Extract the (x, y) coordinate from the center of the cell holding the provided text.  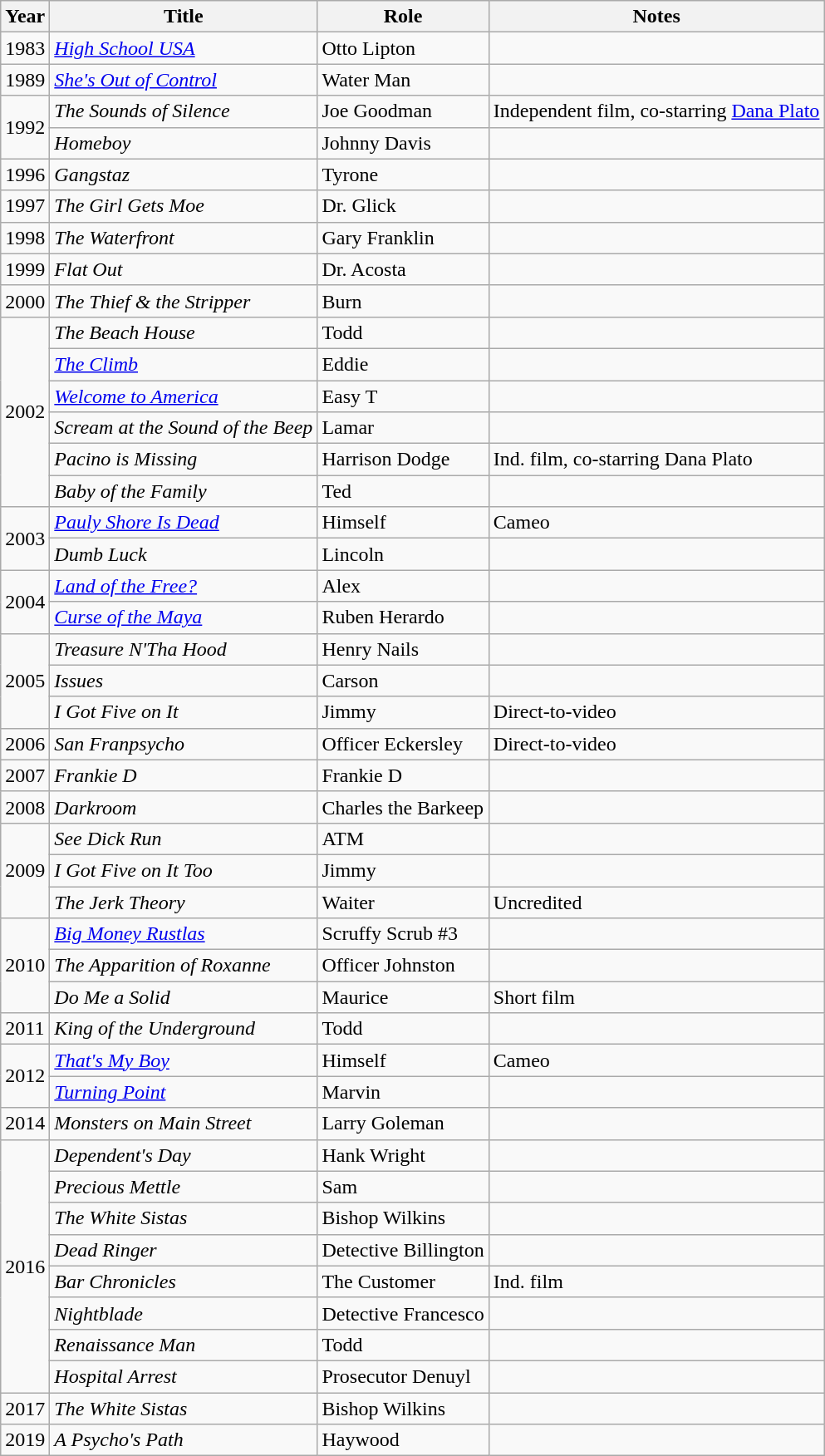
Charles the Barkeep (403, 807)
San Franpsycho (184, 744)
2007 (25, 775)
Joe Goodman (403, 111)
Detective Billington (403, 1250)
See Dick Run (184, 839)
Flat Out (184, 269)
2002 (25, 411)
That's My Boy (184, 1060)
Turning Point (184, 1092)
Tyrone (403, 175)
2000 (25, 301)
2003 (25, 539)
Officer Eckersley (403, 744)
Gangstaz (184, 175)
1983 (25, 48)
The Apparition of Roxanne (184, 966)
2005 (25, 681)
Easy T (403, 396)
Treasure N'Tha Hood (184, 649)
2017 (25, 1409)
Baby of the Family (184, 491)
I Got Five on It (184, 712)
2011 (25, 1029)
Independent film, co-starring Dana Plato (656, 111)
Hank Wright (403, 1155)
Larry Goleman (403, 1124)
ATM (403, 839)
Big Money Rustlas (184, 934)
The Customer (403, 1281)
Dependent's Day (184, 1155)
Burn (403, 301)
Curse of the Maya (184, 617)
Detective Francesco (403, 1313)
Carson (403, 681)
Darkroom (184, 807)
Notes (656, 17)
Henry Nails (403, 649)
The Climb (184, 364)
2019 (25, 1440)
Harrison Dodge (403, 460)
Land of the Free? (184, 586)
The Girl Gets Moe (184, 206)
Hospital Arrest (184, 1376)
The Sounds of Silence (184, 111)
Ind. film (656, 1281)
Lincoln (403, 554)
2016 (25, 1266)
2010 (25, 966)
2012 (25, 1076)
Welcome to America (184, 396)
Do Me a Solid (184, 997)
Role (403, 17)
1992 (25, 127)
The Beach House (184, 332)
The Jerk Theory (184, 902)
1989 (25, 80)
2004 (25, 602)
Officer Johnston (403, 966)
Johnny Davis (403, 143)
2014 (25, 1124)
Short film (656, 997)
Bar Chronicles (184, 1281)
She's Out of Control (184, 80)
1997 (25, 206)
Dumb Luck (184, 554)
2009 (25, 870)
Otto Lipton (403, 48)
Eddie (403, 364)
Uncredited (656, 902)
Precious Mettle (184, 1187)
Homeboy (184, 143)
Dr. Acosta (403, 269)
Waiter (403, 902)
Prosecutor Denuyl (403, 1376)
King of the Underground (184, 1029)
I Got Five on It Too (184, 870)
Ind. film, co-starring Dana Plato (656, 460)
A Psycho's Path (184, 1440)
Ruben Herardo (403, 617)
Ted (403, 491)
1998 (25, 238)
Issues (184, 681)
1996 (25, 175)
Pacino is Missing (184, 460)
1999 (25, 269)
Maurice (403, 997)
Title (184, 17)
Dead Ringer (184, 1250)
Gary Franklin (403, 238)
Scruffy Scrub #3 (403, 934)
Alex (403, 586)
Water Man (403, 80)
Sam (403, 1187)
Nightblade (184, 1313)
Dr. Glick (403, 206)
2006 (25, 744)
The Waterfront (184, 238)
Monsters on Main Street (184, 1124)
Pauly Shore Is Dead (184, 523)
Scream at the Sound of the Beep (184, 428)
Haywood (403, 1440)
2008 (25, 807)
Marvin (403, 1092)
Lamar (403, 428)
The Thief & the Stripper (184, 301)
Renaissance Man (184, 1345)
Year (25, 17)
High School USA (184, 48)
